Detect which cell encompasses the target text, then output its [X, Y] center coordinate. 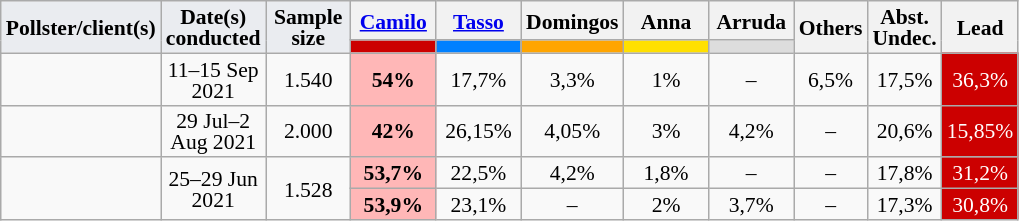
3,7% [752, 204]
Pollster/client(s) [81, 27]
3,3% [572, 79]
Abst.Undec. [904, 27]
Camilo [394, 20]
2% [666, 204]
1,8% [666, 174]
17,8% [904, 174]
53,7% [394, 174]
54% [394, 79]
30,8% [980, 204]
Arruda [752, 20]
Date(s)conducted [214, 27]
1% [666, 79]
3% [666, 131]
25–29 Jun 2021 [214, 189]
Others [831, 27]
31,2% [980, 174]
1.528 [308, 189]
36,3% [980, 79]
17,3% [904, 204]
Lead [980, 27]
15,85% [980, 131]
17,7% [478, 79]
23,1% [478, 204]
Domingos [572, 20]
Tasso [478, 20]
4,05% [572, 131]
29 Jul–2 Aug 2021 [214, 131]
42% [394, 131]
53,9% [394, 204]
2.000 [308, 131]
11–15 Sep 2021 [214, 79]
26,15% [478, 131]
20,6% [904, 131]
Samplesize [308, 27]
17,5% [904, 79]
22,5% [478, 174]
Anna [666, 20]
1.540 [308, 79]
6,5% [831, 79]
